Detect which cell encompasses the target text, then output its [x, y] center coordinate. 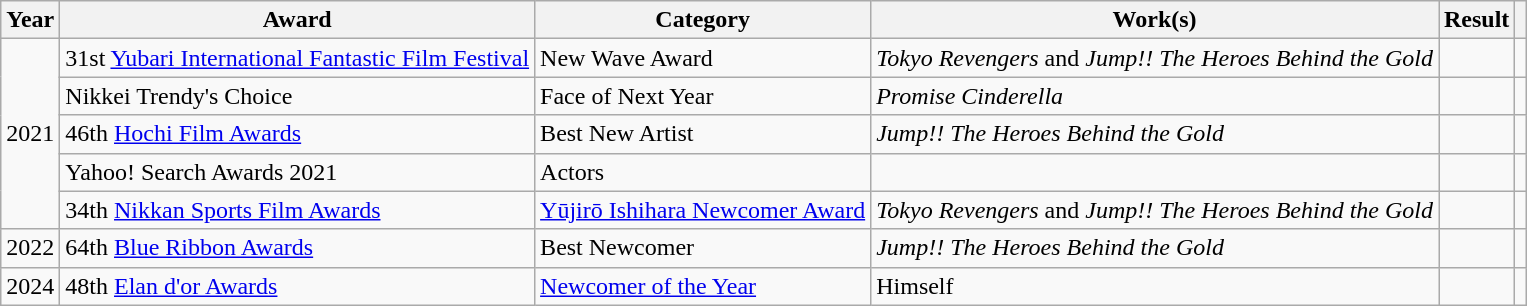
Best New Artist [703, 134]
Yahoo! Search Awards 2021 [298, 172]
64th Blue Ribbon Awards [298, 248]
Work(s) [1155, 20]
Category [703, 20]
Himself [1155, 286]
46th Hochi Film Awards [298, 134]
Yūjirō Ishihara Newcomer Award [703, 210]
2024 [30, 286]
Award [298, 20]
Promise Cinderella [1155, 96]
Best Newcomer [703, 248]
Nikkei Trendy's Choice [298, 96]
Result [1476, 20]
2022 [30, 248]
New Wave Award [703, 58]
Face of Next Year [703, 96]
Actors [703, 172]
48th Elan d'or Awards [298, 286]
34th Nikkan Sports Film Awards [298, 210]
2021 [30, 134]
31st Yubari International Fantastic Film Festival [298, 58]
Newcomer of the Year [703, 286]
Year [30, 20]
